For the text-containing cell, return its midpoint in (x, y) coordinate format. 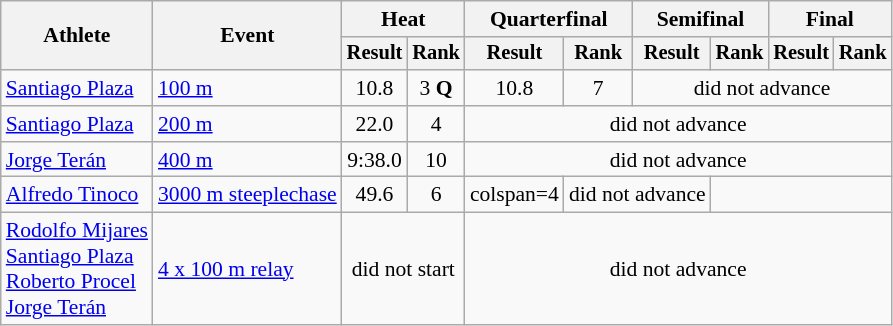
Rodolfo MijaresSantiago PlazaRoberto ProcelJorge Terán (77, 269)
22.0 (375, 124)
3000 m steeplechase (248, 195)
Athlete (77, 36)
colspan=4 (514, 195)
10 (436, 160)
Heat (404, 19)
Final (830, 19)
Event (248, 36)
49.6 (375, 195)
9:38.0 (375, 160)
did not start (404, 269)
100 m (248, 88)
Jorge Terán (77, 160)
6 (436, 195)
Quarterfinal (549, 19)
400 m (248, 160)
7 (598, 88)
Alfredo Tinoco (77, 195)
4 (436, 124)
3 Q (436, 88)
Semifinal (701, 19)
200 m (248, 124)
4 x 100 m relay (248, 269)
